Detect which cell encompasses the target text, then output its (x, y) center coordinate. 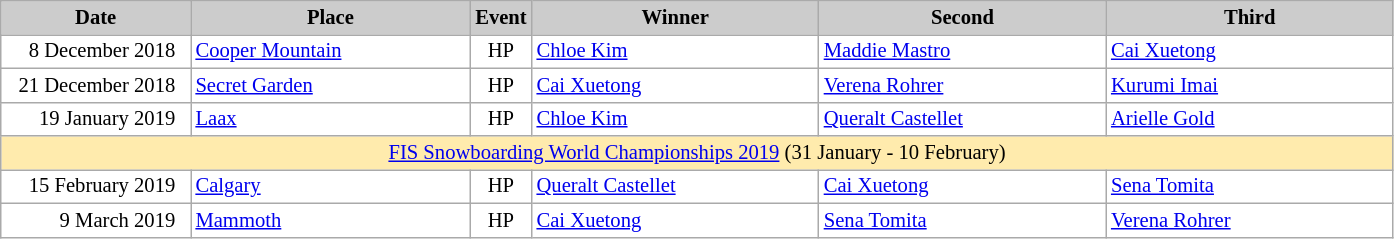
8 December 2018 (96, 51)
FIS Snowboarding World Championships 2019 (31 January - 10 February) (698, 153)
Calgary (330, 186)
9 March 2019 (96, 220)
Second (962, 17)
Date (96, 17)
15 February 2019 (96, 186)
Place (330, 17)
Maddie Mastro (962, 51)
Mammoth (330, 220)
Kurumi Imai (1250, 85)
Laax (330, 119)
Third (1250, 17)
Cooper Mountain (330, 51)
Winner (676, 17)
Event (500, 17)
Secret Garden (330, 85)
21 December 2018 (96, 85)
19 January 2019 (96, 119)
Arielle Gold (1250, 119)
